Provide the (X, Y) coordinate of the cell's center where the given text is located.  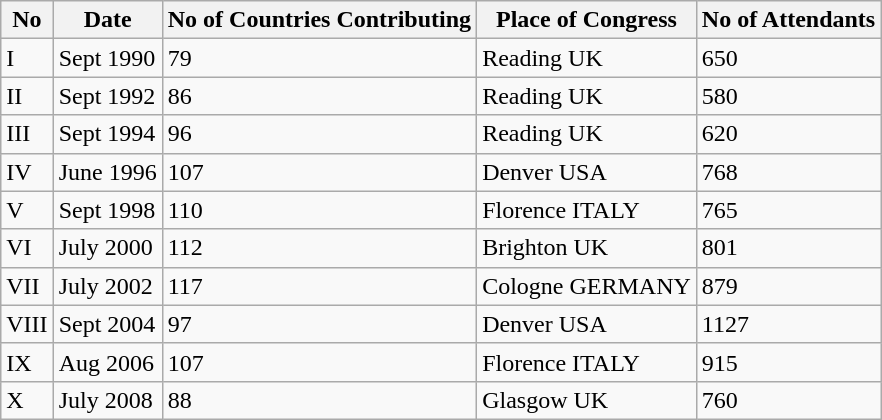
Place of Congress (587, 20)
No (27, 20)
X (27, 400)
96 (319, 134)
879 (788, 286)
IV (27, 172)
110 (319, 210)
801 (788, 248)
1127 (788, 324)
Sept 1990 (108, 58)
VII (27, 286)
580 (788, 96)
VIII (27, 324)
620 (788, 134)
V (27, 210)
Brighton UK (587, 248)
117 (319, 286)
Sept 1998 (108, 210)
I (27, 58)
III (27, 134)
Aug 2006 (108, 362)
IX (27, 362)
No of Countries Contributing (319, 20)
765 (788, 210)
Sept 2004 (108, 324)
86 (319, 96)
No of Attendants (788, 20)
Sept 1992 (108, 96)
915 (788, 362)
112 (319, 248)
June 1996 (108, 172)
760 (788, 400)
July 2008 (108, 400)
88 (319, 400)
97 (319, 324)
July 2002 (108, 286)
650 (788, 58)
II (27, 96)
768 (788, 172)
VI (27, 248)
Cologne GERMANY (587, 286)
Glasgow UK (587, 400)
Sept 1994 (108, 134)
79 (319, 58)
July 2000 (108, 248)
Date (108, 20)
